Determine the (x, y) coordinate at the center of the cell enclosing the given text.  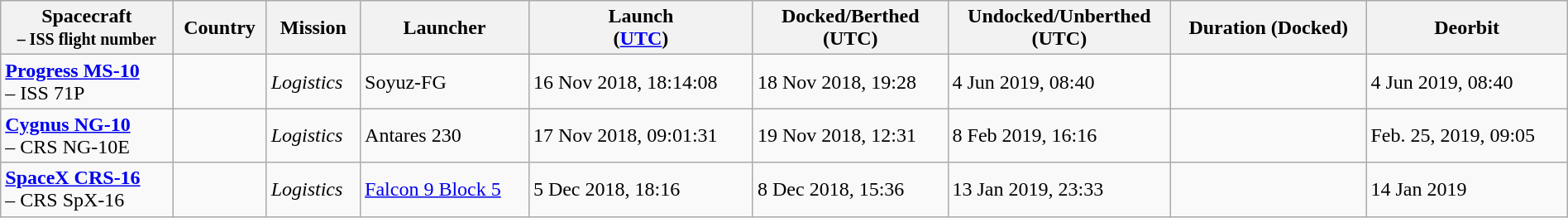
Feb. 25, 2019, 09:05 (1467, 136)
Launch(UTC) (640, 28)
Spacecraft– ISS flight number (87, 28)
5 Dec 2018, 18:16 (640, 189)
18 Nov 2018, 19:28 (850, 81)
Launcher (445, 28)
8 Dec 2018, 15:36 (850, 189)
Soyuz-FG (445, 81)
14 Jan 2019 (1467, 189)
Progress MS-10 – ISS 71P (87, 81)
Undocked/Unberthed(UTC) (1059, 28)
SpaceX CRS-16 – CRS SpX-16 (87, 189)
Falcon 9 Block 5 (445, 189)
Antares 230 (445, 136)
19 Nov 2018, 12:31 (850, 136)
Docked/Berthed(UTC) (850, 28)
8 Feb 2019, 16:16 (1059, 136)
13 Jan 2019, 23:33 (1059, 189)
Deorbit (1467, 28)
16 Nov 2018, 18:14:08 (640, 81)
17 Nov 2018, 09:01:31 (640, 136)
Mission (313, 28)
Cygnus NG-10 – CRS NG-10E (87, 136)
Country (220, 28)
Duration (Docked) (1269, 28)
